Pinpoint the cell where the given text exists, returning its [X, Y] midpoint coordinate. 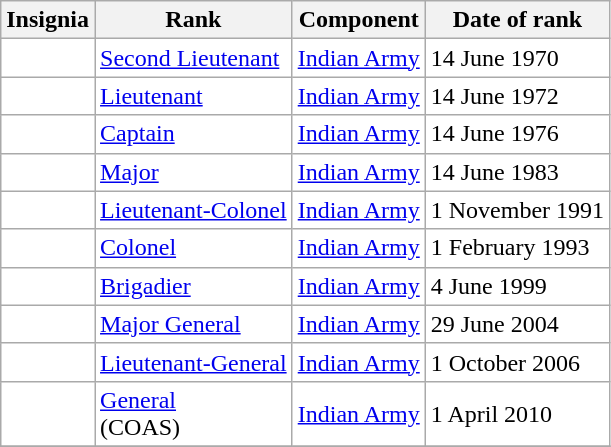
Insignia [48, 20]
Lieutenant-Colonel [194, 210]
14 June 1972 [517, 96]
1 February 1993 [517, 248]
1 April 2010 [517, 414]
Component [358, 20]
Brigadier [194, 286]
29 June 2004 [517, 324]
Rank [194, 20]
Lieutenant-General [194, 362]
General(COAS) [194, 414]
14 June 1983 [517, 172]
Major General [194, 324]
4 June 1999 [517, 286]
1 October 2006 [517, 362]
Major [194, 172]
Captain [194, 134]
Second Lieutenant [194, 58]
14 June 1970 [517, 58]
Date of rank [517, 20]
Colonel [194, 248]
1 November 1991 [517, 210]
14 June 1976 [517, 134]
Lieutenant [194, 96]
